Extract the (x, y) coordinate from the center of the cell holding the provided text.  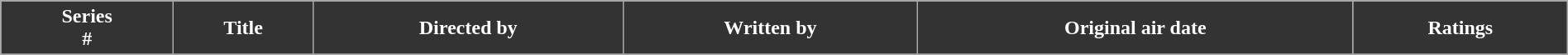
Directed by (468, 28)
Title (243, 28)
Original air date (1135, 28)
Series# (88, 28)
Written by (771, 28)
Ratings (1460, 28)
